Return the [x, y] coordinate for the center point of the cell that contains the specified text.  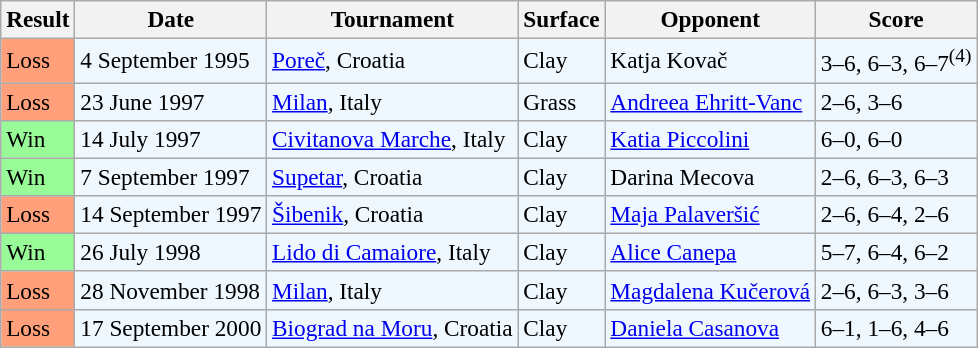
2–6, 3–6 [896, 101]
26 July 1998 [171, 252]
Score [896, 19]
Darina Mecova [710, 177]
Katja Kovač [710, 60]
Andreea Ehritt-Vanc [710, 101]
Šibenik, Croatia [392, 214]
2–6, 6–3, 3–6 [896, 290]
5–7, 6–4, 6–2 [896, 252]
6–0, 6–0 [896, 139]
14 September 1997 [171, 214]
23 June 1997 [171, 101]
Lido di Camaiore, Italy [392, 252]
6–1, 1–6, 4–6 [896, 328]
Katia Piccolini [710, 139]
Maja Palaveršić [710, 214]
Poreč, Croatia [392, 60]
Tournament [392, 19]
Grass [562, 101]
7 September 1997 [171, 177]
4 September 1995 [171, 60]
2–6, 6–3, 6–3 [896, 177]
Daniela Casanova [710, 328]
Civitanova Marche, Italy [392, 139]
17 September 2000 [171, 328]
28 November 1998 [171, 290]
Surface [562, 19]
Supetar, Croatia [392, 177]
2–6, 6–4, 2–6 [896, 214]
Date [171, 19]
Magdalena Kučerová [710, 290]
Opponent [710, 19]
Result [38, 19]
Biograd na Moru, Croatia [392, 328]
14 July 1997 [171, 139]
3–6, 6–3, 6–7(4) [896, 60]
Alice Canepa [710, 252]
